Capture the cell that displays the provided text and extract its (x, y) central coordinate. 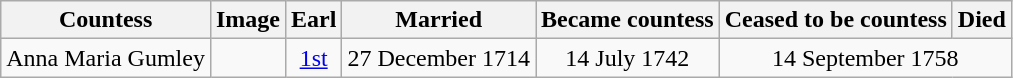
1st (313, 58)
Anna Maria Gumley (106, 58)
Earl (313, 20)
14 July 1742 (628, 58)
Ceased to be countess (836, 20)
27 December 1714 (439, 58)
14 September 1758 (865, 58)
Image (248, 20)
Countess (106, 20)
Died (982, 20)
Married (439, 20)
Became countess (628, 20)
